Determine the (x, y) coordinate at the center of the cell enclosing the given text.  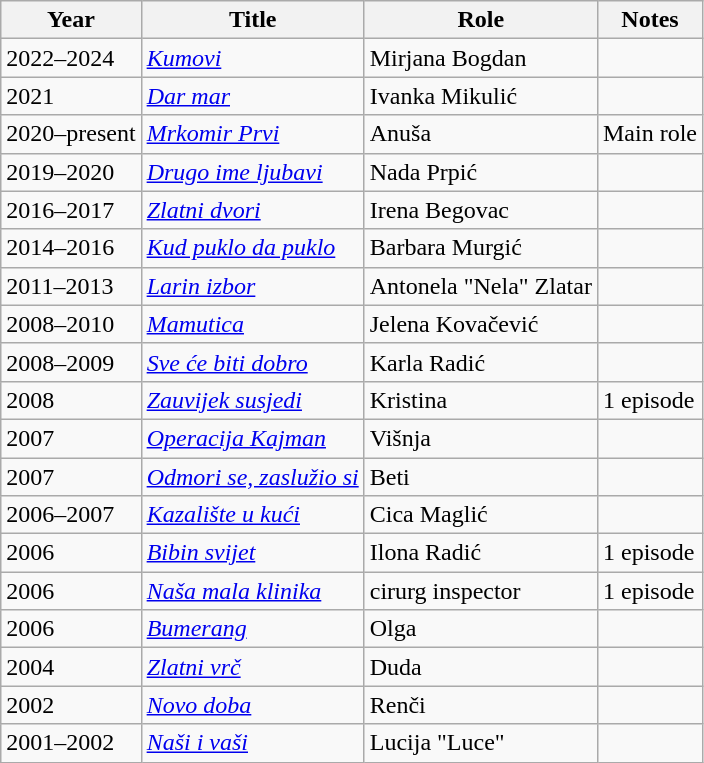
cirurg inspector (480, 591)
Beti (480, 477)
Mirjana Bogdan (480, 58)
Mamutica (252, 324)
Drugo ime ljubavi (252, 172)
Zauvijek susjedi (252, 400)
Kazalište u kući (252, 515)
Višnja (480, 438)
2006–2007 (71, 515)
2022–2024 (71, 58)
Zlatni dvori (252, 210)
Role (480, 20)
Naši i vaši (252, 743)
Odmori se, zaslužio si (252, 477)
2004 (71, 667)
2020–present (71, 134)
Operacija Kajman (252, 438)
Larin izbor (252, 286)
Lucija "Luce" (480, 743)
Kumovi (252, 58)
Renči (480, 705)
Kristina (480, 400)
Cica Maglić (480, 515)
Ilona Radić (480, 553)
Duda (480, 667)
Karla Radić (480, 362)
Title (252, 20)
Year (71, 20)
Main role (650, 134)
Nada Prpić (480, 172)
2002 (71, 705)
Antonela "Nela" Zlatar (480, 286)
2016–2017 (71, 210)
Bumerang (252, 629)
2021 (71, 96)
2001–2002 (71, 743)
2011–2013 (71, 286)
Barbara Murgić (480, 248)
Olga (480, 629)
Sve će biti dobro (252, 362)
Jelena Kovačević (480, 324)
Bibin svijet (252, 553)
2014–2016 (71, 248)
Irena Begovac (480, 210)
Notes (650, 20)
2008 (71, 400)
Mrkomir Prvi (252, 134)
Zlatni vrč (252, 667)
2008–2009 (71, 362)
Dar mar (252, 96)
2008–2010 (71, 324)
Ivanka Mikulić (480, 96)
Kud puklo da puklo (252, 248)
Novo doba (252, 705)
Anuša (480, 134)
Naša mala klinika (252, 591)
2019–2020 (71, 172)
